Return [x, y] of the center of cell containing provided text 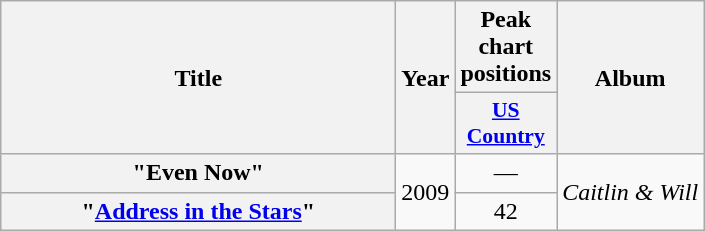
2009 [426, 192]
42 [506, 211]
Title [198, 78]
US Country [506, 124]
— [506, 173]
Peak chart positions [506, 47]
Album [630, 78]
Year [426, 78]
"Address in the Stars" [198, 211]
"Even Now" [198, 173]
Caitlin & Will [630, 192]
